Output the (X, Y) coordinate of the center of the cell containing the given text.  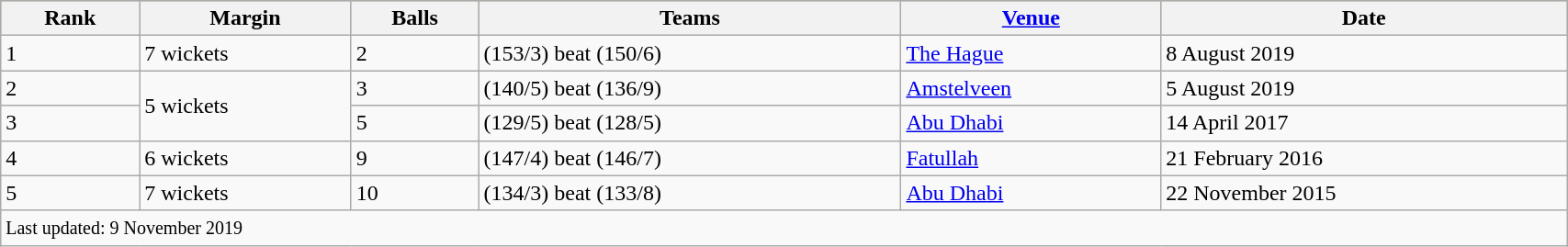
Fatullah (1031, 158)
9 (415, 158)
Teams (690, 18)
Amstelveen (1031, 88)
Last updated: 9 November 2019 (784, 228)
The Hague (1031, 53)
21 February 2016 (1364, 158)
8 August 2019 (1364, 53)
(147/4) beat (146/7) (690, 158)
(153/3) beat (150/6) (690, 53)
14 April 2017 (1364, 123)
1 (70, 53)
Rank (70, 18)
Balls (415, 18)
(129/5) beat (128/5) (690, 123)
(140/5) beat (136/9) (690, 88)
5 wickets (245, 106)
22 November 2015 (1364, 193)
Date (1364, 18)
(134/3) beat (133/8) (690, 193)
Margin (245, 18)
10 (415, 193)
Venue (1031, 18)
5 August 2019 (1364, 88)
6 wickets (245, 158)
4 (70, 158)
